Determine the [x, y] coordinate at the center of the cell enclosing the given text.  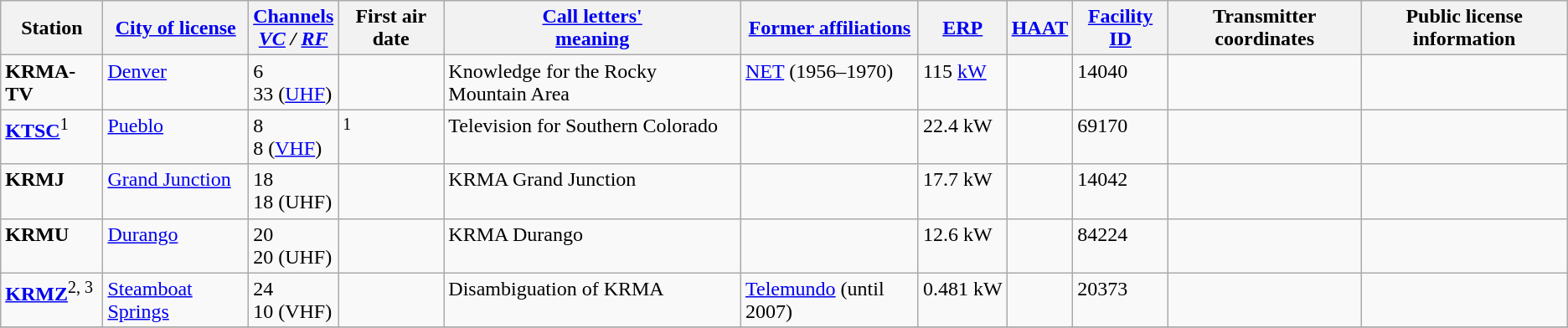
2410 (VHF) [293, 300]
Station [52, 28]
0.481 kW [962, 300]
KRMJ [52, 191]
2020 (UHF) [293, 246]
633 (UHF) [293, 82]
KRMZ2, 3 [52, 300]
HAAT [1040, 28]
69170 [1121, 137]
Telemundo (until 2007) [829, 300]
Pueblo [176, 137]
20373 [1121, 300]
1 [391, 137]
ChannelsVC / RF [293, 28]
KRMA Grand Junction [593, 191]
22.4 kW [962, 137]
14040 [1121, 82]
Call letters'meaning [593, 28]
Television for Southern Colorado [593, 137]
Grand Junction [176, 191]
Facility ID [1121, 28]
Steamboat Springs [176, 300]
Knowledge for the Rocky Mountain Area [593, 82]
Transmitter coordinates [1265, 28]
Durango [176, 246]
Disambiguation of KRMA [593, 300]
1818 (UHF) [293, 191]
ERP [962, 28]
KRMA-TV [52, 82]
14042 [1121, 191]
KTSC1 [52, 137]
Denver [176, 82]
NET (1956–1970) [829, 82]
Public license information [1464, 28]
KRMU [52, 246]
88 (VHF) [293, 137]
17.7 kW [962, 191]
Former affiliations [829, 28]
First air date [391, 28]
City of license [176, 28]
KRMA Durango [593, 246]
84224 [1121, 246]
115 kW [962, 82]
12.6 kW [962, 246]
